Scan for the cell matching the given text and deliver its (x, y) coordinate at center. 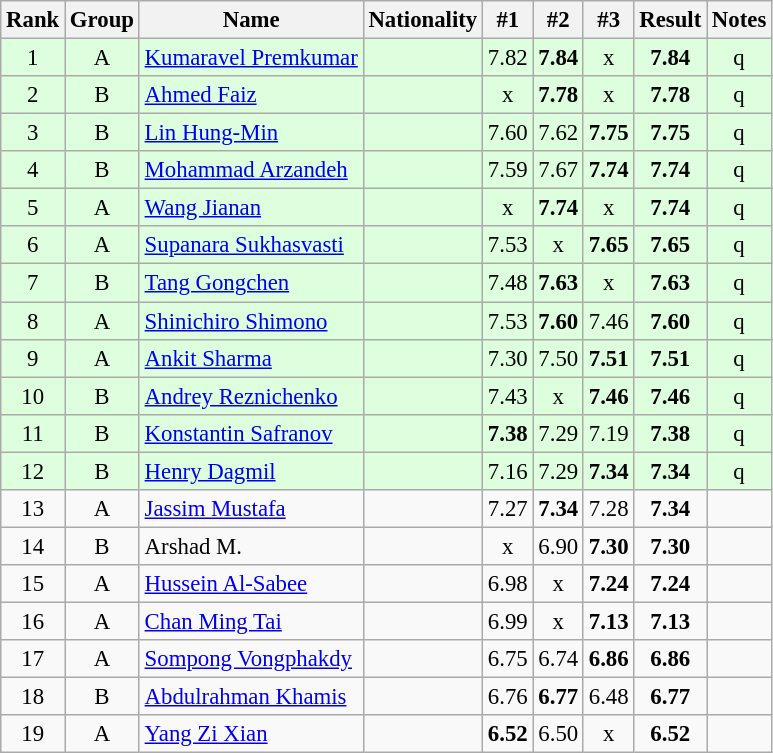
3 (33, 133)
6.50 (558, 734)
Abdulrahman Khamis (251, 697)
7.43 (508, 396)
12 (33, 471)
7.62 (558, 133)
Jassim Mustafa (251, 509)
Ankit Sharma (251, 358)
Notes (740, 20)
10 (33, 396)
6.74 (558, 659)
Arshad M. (251, 546)
Result (670, 20)
14 (33, 546)
16 (33, 621)
7.82 (508, 58)
Supanara Sukhasvasti (251, 245)
Ahmed Faiz (251, 95)
#2 (558, 20)
5 (33, 208)
18 (33, 697)
9 (33, 358)
Rank (33, 20)
Shinichiro Shimono (251, 321)
4 (33, 170)
Nationality (422, 20)
7.19 (608, 433)
11 (33, 433)
Andrey Reznichenko (251, 396)
Name (251, 20)
Sompong Vongphakdy (251, 659)
6.98 (508, 584)
6.90 (558, 546)
15 (33, 584)
#1 (508, 20)
19 (33, 734)
7.48 (508, 283)
Henry Dagmil (251, 471)
Yang Zi Xian (251, 734)
Hussein Al-Sabee (251, 584)
Mohammad Arzandeh (251, 170)
17 (33, 659)
7.28 (608, 509)
6.75 (508, 659)
Lin Hung-Min (251, 133)
Wang Jianan (251, 208)
Kumaravel Premkumar (251, 58)
7.67 (558, 170)
Konstantin Safranov (251, 433)
7.59 (508, 170)
7.16 (508, 471)
6.99 (508, 621)
Tang Gongchen (251, 283)
Chan Ming Tai (251, 621)
7.27 (508, 509)
1 (33, 58)
Group (102, 20)
7 (33, 283)
6.76 (508, 697)
#3 (608, 20)
7.50 (558, 358)
13 (33, 509)
2 (33, 95)
6.48 (608, 697)
6 (33, 245)
8 (33, 321)
